Output the [x, y] coordinate of the center of the cell containing the given text.  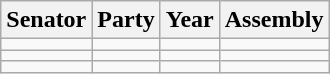
Party [126, 20]
Senator [46, 20]
Year [190, 20]
Assembly [274, 20]
